Return the [x, y] coordinate for the center point of the cell that contains the specified text.  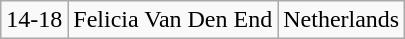
Netherlands [342, 20]
Felicia Van Den End [173, 20]
14-18 [34, 20]
